Determine the [x, y] coordinate at the center of the cell enclosing the given text.  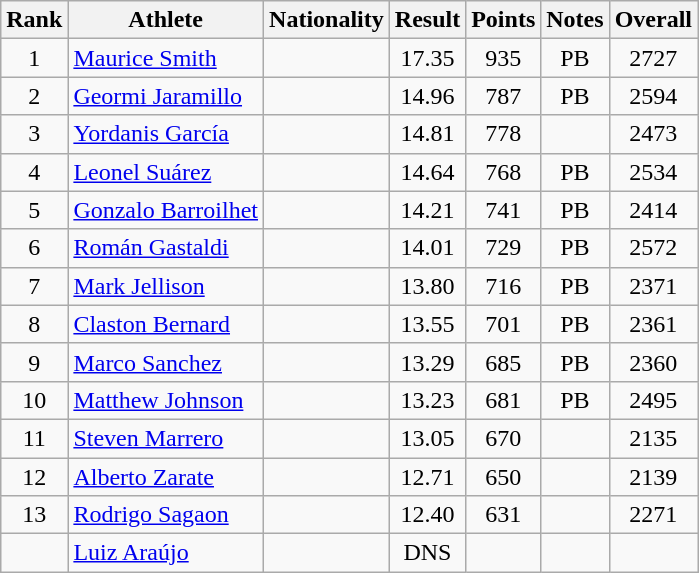
9 [34, 362]
Rank [34, 20]
14.64 [427, 172]
2495 [653, 400]
Leonel Suárez [166, 172]
778 [504, 134]
14.81 [427, 134]
2 [34, 96]
2135 [653, 438]
2361 [653, 324]
14.96 [427, 96]
716 [504, 286]
Alberto Zarate [166, 477]
Notes [575, 20]
12.40 [427, 515]
8 [34, 324]
Claston Bernard [166, 324]
2534 [653, 172]
Geormi Jaramillo [166, 96]
13 [34, 515]
741 [504, 210]
3 [34, 134]
631 [504, 515]
2271 [653, 515]
5 [34, 210]
1 [34, 58]
2371 [653, 286]
Result [427, 20]
10 [34, 400]
2473 [653, 134]
Luiz Araújo [166, 553]
701 [504, 324]
14.21 [427, 210]
729 [504, 248]
Román Gastaldi [166, 248]
14.01 [427, 248]
Mark Jellison [166, 286]
681 [504, 400]
670 [504, 438]
685 [504, 362]
768 [504, 172]
650 [504, 477]
2139 [653, 477]
12.71 [427, 477]
2594 [653, 96]
4 [34, 172]
6 [34, 248]
Marco Sanchez [166, 362]
Gonzalo Barroilhet [166, 210]
2360 [653, 362]
Overall [653, 20]
2414 [653, 210]
11 [34, 438]
13.23 [427, 400]
17.35 [427, 58]
Nationality [327, 20]
Maurice Smith [166, 58]
13.80 [427, 286]
935 [504, 58]
2727 [653, 58]
Athlete [166, 20]
2572 [653, 248]
Points [504, 20]
Rodrigo Sagaon [166, 515]
12 [34, 477]
Steven Marrero [166, 438]
7 [34, 286]
13.29 [427, 362]
787 [504, 96]
Yordanis García [166, 134]
Matthew Johnson [166, 400]
13.55 [427, 324]
13.05 [427, 438]
DNS [427, 553]
